Identify which cell holds the provided text, then report its (X, Y) central coordinate. 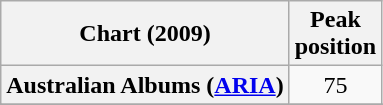
Peakposition (335, 34)
Chart (2009) (145, 34)
Australian Albums (ARIA) (145, 85)
75 (335, 85)
